Extract the [x, y] coordinate from the center of the cell holding the provided text.  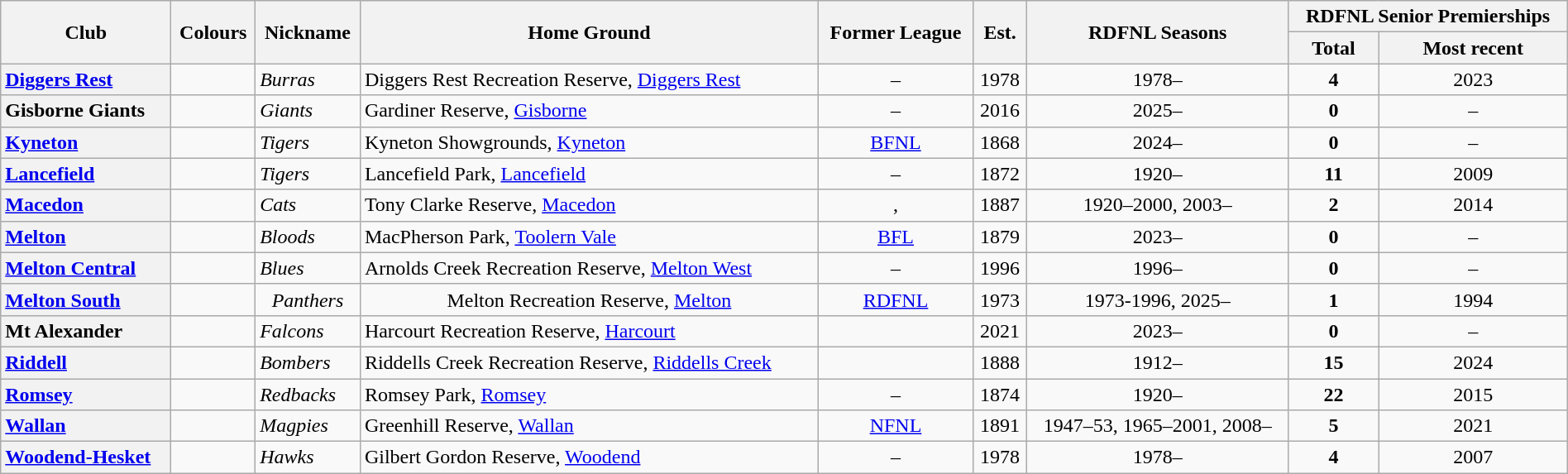
BFL [895, 237]
Harcourt Recreation Reserve, Harcourt [589, 331]
1879 [1001, 237]
RDFNL Seasons [1158, 32]
NFNL [895, 426]
Burras [308, 79]
2007 [1473, 457]
Tony Clarke Reserve, Macedon [589, 205]
Lancefield Park, Lancefield [589, 174]
1973-1996, 2025– [1158, 299]
Romsey [86, 395]
2024 [1473, 362]
MacPherson Park, Toolern Vale [589, 237]
1868 [1001, 142]
2015 [1473, 395]
1887 [1001, 205]
1996– [1158, 268]
1994 [1473, 299]
Colours [213, 32]
, [895, 205]
Giants [308, 111]
Total [1333, 48]
BFNL [895, 142]
Gardiner Reserve, Gisborne [589, 111]
Falcons [308, 331]
11 [1333, 174]
Home Ground [589, 32]
1872 [1001, 174]
1920–2000, 2003– [1158, 205]
1973 [1001, 299]
Melton Recreation Reserve, Melton [589, 299]
Diggers Rest [86, 79]
Diggers Rest Recreation Reserve, Diggers Rest [589, 79]
RDFNL Senior Premierships [1427, 17]
Melton Central [86, 268]
1891 [1001, 426]
Panthers [308, 299]
2025– [1158, 111]
2023 [1473, 79]
2009 [1473, 174]
Lancefield [86, 174]
2016 [1001, 111]
15 [1333, 362]
Wallan [86, 426]
Bloods [308, 237]
Most recent [1473, 48]
Blues [308, 268]
Magpies [308, 426]
Macedon [86, 205]
Riddells Creek Recreation Reserve, Riddells Creek [589, 362]
Melton [86, 237]
Gisborne Giants [86, 111]
Woodend-Hesket [86, 457]
Gilbert Gordon Reserve, Woodend [589, 457]
Hawks [308, 457]
Kyneton [86, 142]
RDFNL [895, 299]
1888 [1001, 362]
Kyneton Showgrounds, Kyneton [589, 142]
5 [1333, 426]
Bombers [308, 362]
Redbacks [308, 395]
Romsey Park, Romsey [589, 395]
Arnolds Creek Recreation Reserve, Melton West [589, 268]
1912– [1158, 362]
2 [1333, 205]
Cats [308, 205]
2024– [1158, 142]
Melton South [86, 299]
1996 [1001, 268]
22 [1333, 395]
Former League [895, 32]
1874 [1001, 395]
1947–53, 1965–2001, 2008– [1158, 426]
Greenhill Reserve, Wallan [589, 426]
Club [86, 32]
Nickname [308, 32]
1 [1333, 299]
Mt Alexander [86, 331]
Riddell [86, 362]
2014 [1473, 205]
Est. [1001, 32]
